Find where the given text appears and provide that cell's center as [x, y] coordinate. 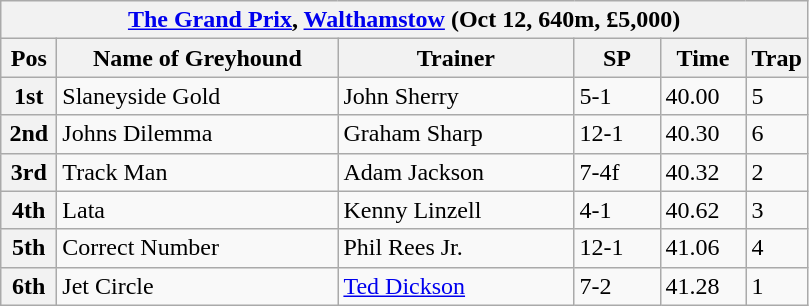
Ted Dickson [456, 286]
40.62 [703, 210]
40.32 [703, 172]
Slaneyside Gold [198, 96]
7-2 [617, 286]
Adam Jackson [456, 172]
Lata [198, 210]
Trap [776, 58]
1st [29, 96]
40.00 [703, 96]
5-1 [617, 96]
3rd [29, 172]
41.28 [703, 286]
Name of Greyhound [198, 58]
Jet Circle [198, 286]
SP [617, 58]
Johns Dilemma [198, 134]
4 [776, 248]
Track Man [198, 172]
2nd [29, 134]
4th [29, 210]
Phil Rees Jr. [456, 248]
4-1 [617, 210]
5th [29, 248]
Time [703, 58]
5 [776, 96]
7-4f [617, 172]
Graham Sharp [456, 134]
41.06 [703, 248]
6 [776, 134]
1 [776, 286]
The Grand Prix, Walthamstow (Oct 12, 640m, £5,000) [404, 20]
Kenny Linzell [456, 210]
2 [776, 172]
Trainer [456, 58]
6th [29, 286]
Pos [29, 58]
40.30 [703, 134]
John Sherry [456, 96]
Correct Number [198, 248]
3 [776, 210]
